For the text-containing cell, return its midpoint in [x, y] coordinate format. 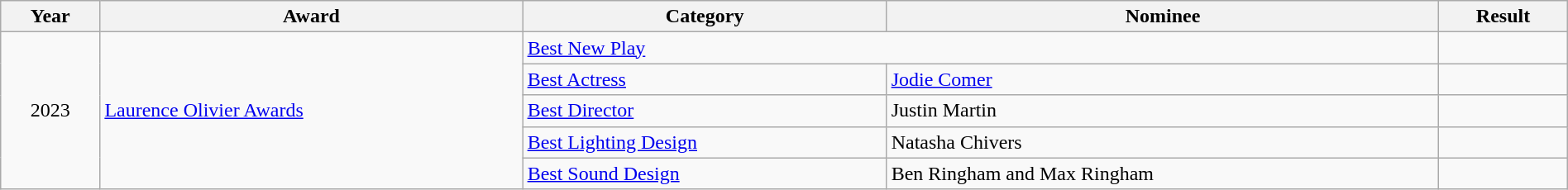
Justin Martin [1163, 111]
Laurence Olivier Awards [311, 111]
Category [705, 17]
Best Actress [705, 79]
Year [50, 17]
Best Lighting Design [705, 142]
Best Director [705, 111]
Nominee [1163, 17]
Result [1503, 17]
Best New Play [981, 48]
Best Sound Design [705, 173]
2023 [50, 111]
Natasha Chivers [1163, 142]
Ben Ringham and Max Ringham [1163, 173]
Jodie Comer [1163, 79]
Award [311, 17]
